Search for the cell housing the specified text and yield its (X, Y) center coordinate. 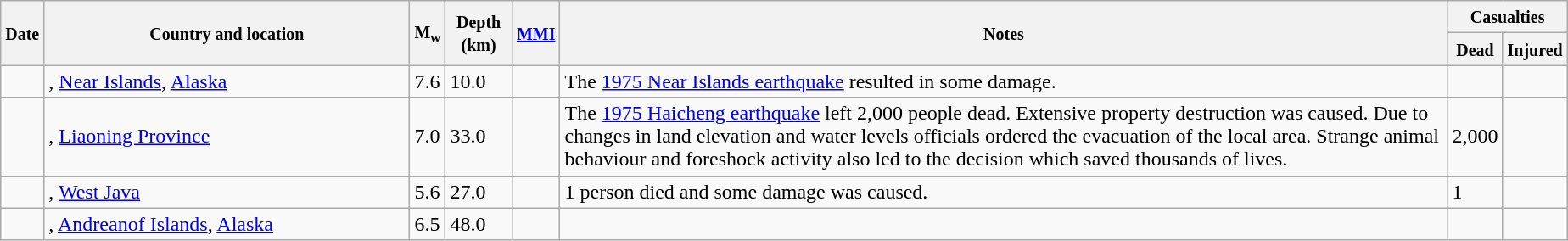
Depth (km) (479, 33)
Mw (428, 33)
33.0 (479, 137)
, Near Islands, Alaska (227, 81)
Injured (1535, 49)
7.0 (428, 137)
1 (1475, 192)
48.0 (479, 224)
Date (22, 33)
, Andreanof Islands, Alaska (227, 224)
Country and location (227, 33)
Dead (1475, 49)
1 person died and some damage was caused. (1004, 192)
MMI (536, 33)
, Liaoning Province (227, 137)
27.0 (479, 192)
The 1975 Near Islands earthquake resulted in some damage. (1004, 81)
Notes (1004, 33)
10.0 (479, 81)
7.6 (428, 81)
2,000 (1475, 137)
, West Java (227, 192)
6.5 (428, 224)
5.6 (428, 192)
Casualties (1507, 17)
